Search for the cell housing the specified text and yield its [X, Y] center coordinate. 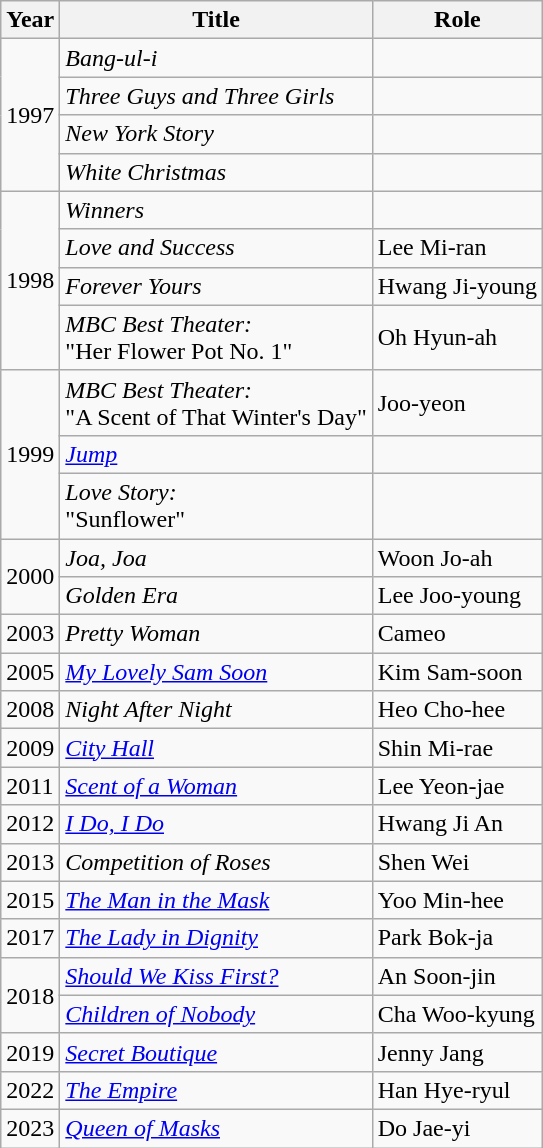
Lee Yeon-jae [457, 786]
Jenny Jang [457, 1052]
Night After Night [216, 710]
Han Hye-ryul [457, 1090]
Park Bok-ja [457, 938]
1999 [30, 454]
Shen Wei [457, 862]
Should We Kiss First? [216, 976]
Golden Era [216, 596]
1998 [30, 280]
Competition of Roses [216, 862]
Lee Joo-young [457, 596]
Pretty Woman [216, 634]
2015 [30, 900]
Yoo Min-hee [457, 900]
The Man in the Mask [216, 900]
2019 [30, 1052]
Love Story:"Sunflower" [216, 506]
Kim Sam-soon [457, 672]
Do Jae-yi [457, 1128]
Winners [216, 210]
The Empire [216, 1090]
1997 [30, 115]
2011 [30, 786]
2017 [30, 938]
Children of Nobody [216, 1014]
Hwang Ji-young [457, 286]
Three Guys and Three Girls [216, 96]
2022 [30, 1090]
Secret Boutique [216, 1052]
Title [216, 20]
My Lovely Sam Soon [216, 672]
I Do, I Do [216, 824]
Year [30, 20]
Jump [216, 454]
2013 [30, 862]
MBC Best Theater:"A Scent of That Winter's Day" [216, 402]
Shin Mi-rae [457, 748]
Cha Woo-kyung [457, 1014]
Joa, Joa [216, 557]
Lee Mi-ran [457, 248]
Joo-yeon [457, 402]
2009 [30, 748]
2005 [30, 672]
City Hall [216, 748]
Bang-ul-i [216, 58]
Oh Hyun-ah [457, 338]
The Lady in Dignity [216, 938]
Scent of a Woman [216, 786]
Cameo [457, 634]
Forever Yours [216, 286]
Heo Cho-hee [457, 710]
An Soon-jin [457, 976]
Love and Success [216, 248]
2023 [30, 1128]
White Christmas [216, 172]
2008 [30, 710]
2000 [30, 576]
Hwang Ji An [457, 824]
2012 [30, 824]
Woon Jo-ah [457, 557]
Queen of Masks [216, 1128]
2003 [30, 634]
New York Story [216, 134]
2018 [30, 995]
Role [457, 20]
MBC Best Theater:"Her Flower Pot No. 1" [216, 338]
